Find where the given text appears and provide that cell's center as (X, Y) coordinate. 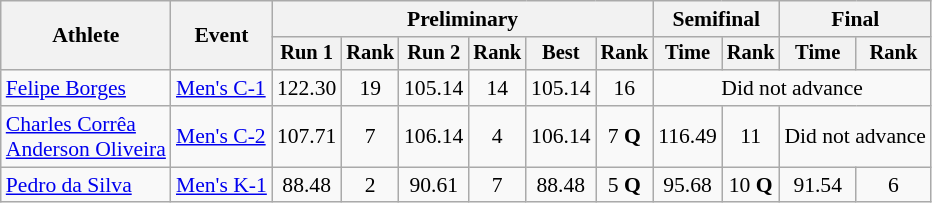
11 (751, 136)
Felipe Borges (86, 88)
Men's C-1 (222, 88)
107.71 (306, 136)
14 (497, 88)
Run 2 (434, 54)
116.49 (688, 136)
Semifinal (716, 19)
4 (497, 136)
5 Q (625, 185)
95.68 (688, 185)
Event (222, 36)
2 (370, 185)
19 (370, 88)
Best (560, 54)
122.30 (306, 88)
91.54 (818, 185)
Run 1 (306, 54)
Pedro da Silva (86, 185)
Preliminary (462, 19)
Final (855, 19)
16 (625, 88)
7 Q (625, 136)
90.61 (434, 185)
Men's K-1 (222, 185)
Athlete (86, 36)
6 (894, 185)
10 Q (751, 185)
Charles CorrêaAnderson Oliveira (86, 136)
Men's C-2 (222, 136)
